Pinpoint the cell where the given text exists, returning its [X, Y] midpoint coordinate. 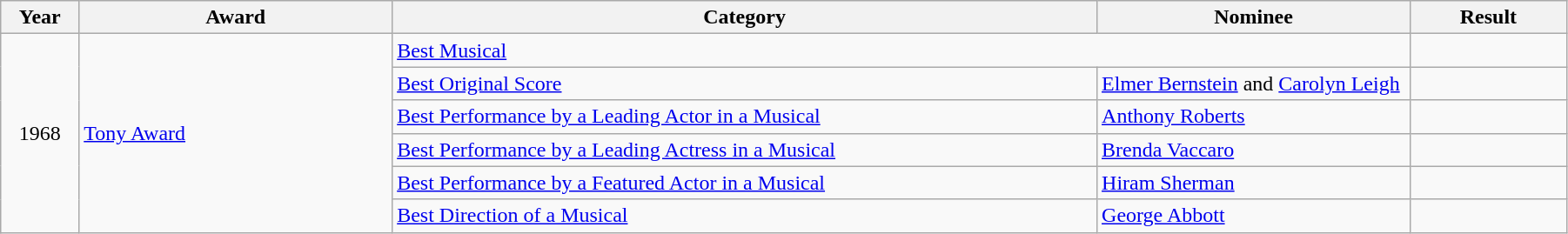
Brenda Vaccaro [1254, 150]
Nominee [1254, 17]
Best Original Score [745, 84]
1968 [40, 133]
George Abbott [1254, 216]
Best Performance by a Leading Actor in a Musical [745, 117]
Best Performance by a Featured Actor in a Musical [745, 183]
Tony Award [236, 133]
Result [1488, 17]
Best Musical [901, 50]
Category [745, 17]
Best Performance by a Leading Actress in a Musical [745, 150]
Hiram Sherman [1254, 183]
Award [236, 17]
Anthony Roberts [1254, 117]
Year [40, 17]
Best Direction of a Musical [745, 216]
Elmer Bernstein and Carolyn Leigh [1254, 84]
